Extract the [x, y] coordinate from the center of the cell holding the provided text.  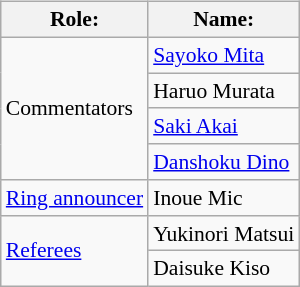
Ring announcer [74, 198]
Referees [74, 250]
Sayoko Mita [224, 55]
Role: [74, 20]
Name: [224, 20]
Haruo Murata [224, 91]
Saki Akai [224, 126]
Danshoku Dino [224, 162]
Daisuke Kiso [224, 269]
Yukinori Matsui [224, 233]
Commentators [74, 108]
Inoue Mic [224, 198]
